Provide the (x, y) coordinate of the cell's center where the given text is located.  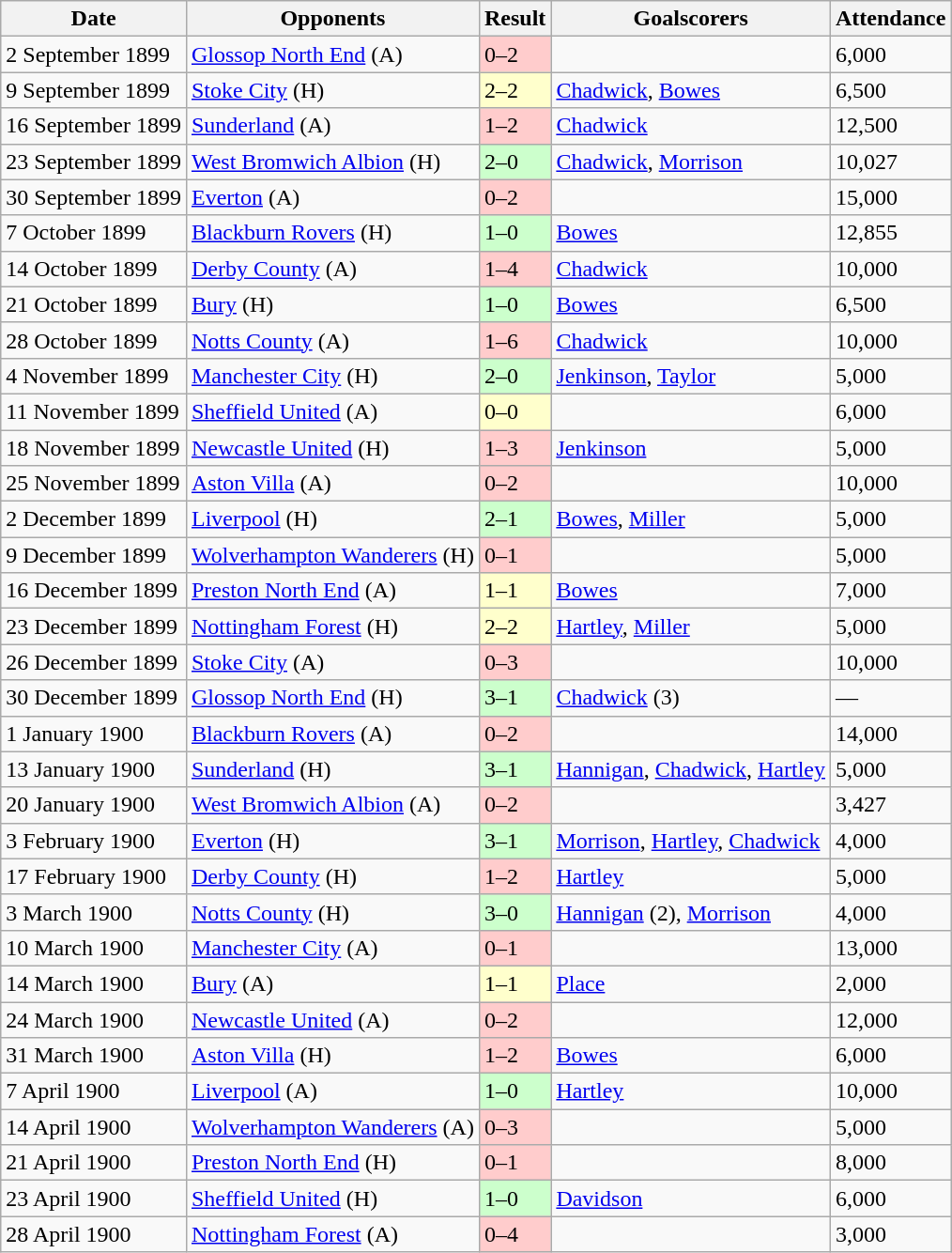
Morrison, Hartley, Chadwick (691, 841)
Wolverhampton Wanderers (A) (332, 1127)
Derby County (H) (332, 876)
West Bromwich Albion (H) (332, 162)
1–3 (514, 448)
23 December 1899 (94, 626)
28 October 1899 (94, 340)
2 September 1899 (94, 54)
Manchester City (H) (332, 376)
Sunderland (A) (332, 126)
Wolverhampton Wanderers (H) (332, 555)
14 March 1900 (94, 983)
13,000 (891, 948)
Jenkinson (691, 448)
Goalscorers (691, 19)
10,027 (891, 162)
Davidson (691, 1199)
31 March 1900 (94, 1056)
— (891, 698)
Glossop North End (H) (332, 698)
14 April 1900 (94, 1127)
3–0 (514, 912)
0–0 (514, 411)
Hartley, Miller (691, 626)
7 October 1899 (94, 233)
Bury (A) (332, 983)
2 December 1899 (94, 519)
21 October 1899 (94, 304)
Date (94, 19)
12,500 (891, 126)
30 December 1899 (94, 698)
26 December 1899 (94, 662)
12,000 (891, 1019)
17 February 1900 (94, 876)
0–4 (514, 1234)
West Bromwich Albion (A) (332, 805)
Sheffield United (H) (332, 1199)
Bury (H) (332, 304)
Chadwick, Morrison (691, 162)
1 January 1900 (94, 734)
Chadwick (3) (691, 698)
25 November 1899 (94, 484)
3,000 (891, 1234)
Newcastle United (A) (332, 1019)
Nottingham Forest (A) (332, 1234)
9 December 1899 (94, 555)
3 March 1900 (94, 912)
Place (691, 983)
12,855 (891, 233)
Attendance (891, 19)
Hannigan (2), Morrison (691, 912)
Sheffield United (A) (332, 411)
Everton (H) (332, 841)
13 January 1900 (94, 769)
Sunderland (H) (332, 769)
Manchester City (A) (332, 948)
Blackburn Rovers (A) (332, 734)
1–6 (514, 340)
16 September 1899 (94, 126)
23 September 1899 (94, 162)
Opponents (332, 19)
Derby County (A) (332, 269)
8,000 (891, 1163)
24 March 1900 (94, 1019)
15,000 (891, 197)
Blackburn Rovers (H) (332, 233)
1–4 (514, 269)
Newcastle United (H) (332, 448)
7 April 1900 (94, 1091)
2,000 (891, 983)
23 April 1900 (94, 1199)
Aston Villa (A) (332, 484)
Glossop North End (A) (332, 54)
4 November 1899 (94, 376)
Bowes, Miller (691, 519)
Chadwick, Bowes (691, 90)
21 April 1900 (94, 1163)
Nottingham Forest (H) (332, 626)
2–1 (514, 519)
3 February 1900 (94, 841)
11 November 1899 (94, 411)
28 April 1900 (94, 1234)
7,000 (891, 591)
Everton (A) (332, 197)
Notts County (A) (332, 340)
Liverpool (H) (332, 519)
Preston North End (H) (332, 1163)
Liverpool (A) (332, 1091)
Aston Villa (H) (332, 1056)
Result (514, 19)
Hannigan, Chadwick, Hartley (691, 769)
14 October 1899 (94, 269)
Stoke City (A) (332, 662)
14,000 (891, 734)
Notts County (H) (332, 912)
3,427 (891, 805)
Preston North End (A) (332, 591)
30 September 1899 (94, 197)
Stoke City (H) (332, 90)
20 January 1900 (94, 805)
16 December 1899 (94, 591)
9 September 1899 (94, 90)
10 March 1900 (94, 948)
18 November 1899 (94, 448)
Jenkinson, Taylor (691, 376)
